Determine the (X, Y) coordinate at the center of the cell enclosing the given text.  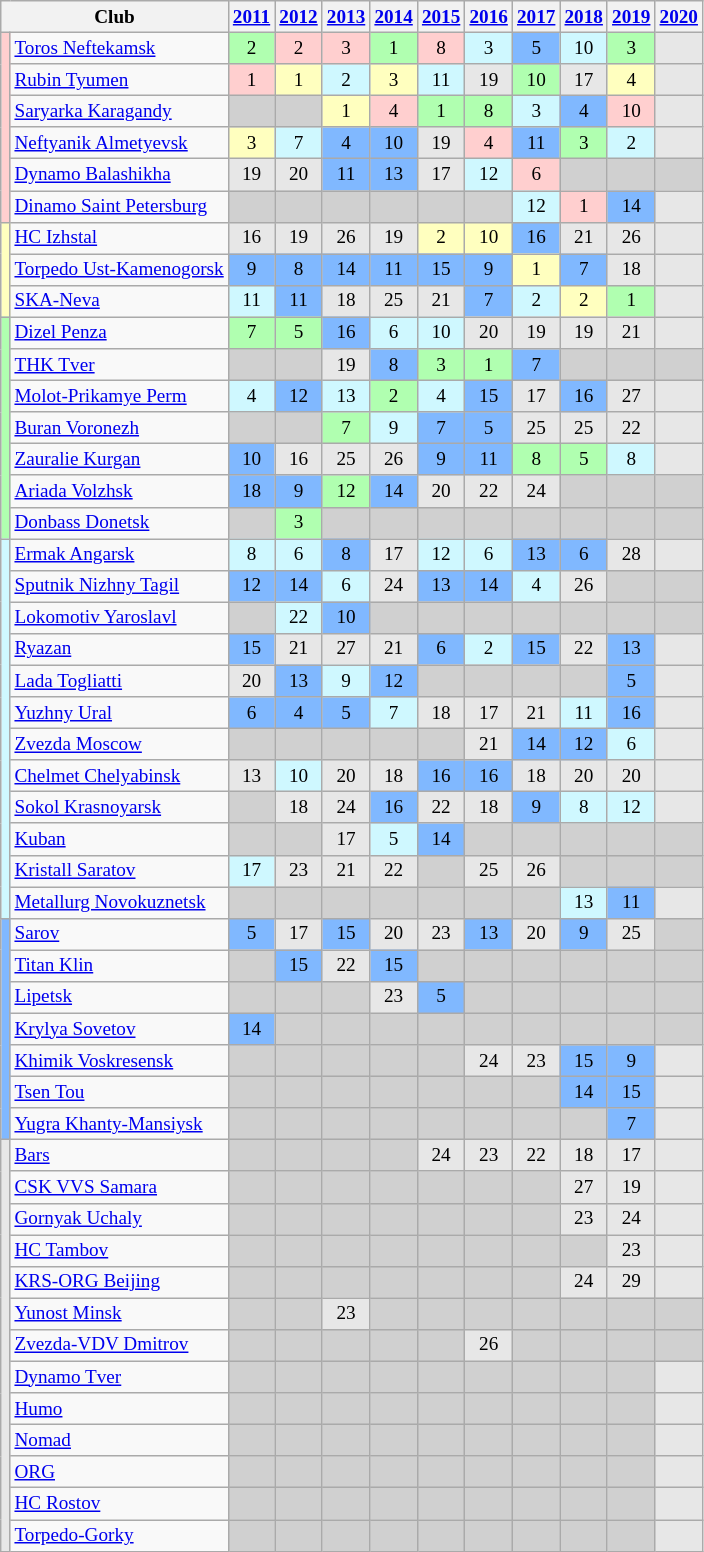
Lokomotiv Yaroslavl (119, 618)
Ryazan (119, 649)
SKA-Neva (119, 301)
Ariada Volzhsk (119, 491)
Zvezda-VDV Dmitrov (119, 1345)
2017 (536, 17)
Yunost Minsk (119, 1314)
Nomad (119, 1440)
2013 (346, 17)
Yuzhny Ural (119, 713)
Tsen Tou (119, 1092)
2016 (489, 17)
CSK VVS Samara (119, 1187)
Buran Voronezh (119, 428)
2014 (394, 17)
Kuban (119, 839)
Dizel Penza (119, 333)
Dinamo Saint Petersburg (119, 206)
2015 (441, 17)
Neftyanik Almetyevsk (119, 143)
Yugra Khanty-Mansiysk (119, 1124)
Donbass Donetsk (119, 523)
THK Tver (119, 365)
Bars (119, 1156)
Krylya Sovetov (119, 1029)
2019 (631, 17)
Torpedo Ust-Kamenogorsk (119, 270)
Khimik Voskresensk (119, 1061)
Toros Neftekamsk (119, 48)
Dynamo Balashikha (119, 175)
HC Izhstal (119, 238)
Metallurg Novokuznetsk (119, 902)
Sputnik Nizhny Tagil (119, 586)
Saryarka Karagandy (119, 111)
Humo (119, 1409)
Titan Klin (119, 966)
KRS-ORG Beijing (119, 1282)
2011 (251, 17)
Dynamo Tver (119, 1377)
Zauralie Kurgan (119, 460)
Torpedo-Gorky (119, 1535)
Ermak Angarsk (119, 554)
Gornyak Uchaly (119, 1219)
Chelmet Chelyabinsk (119, 776)
2020 (679, 17)
Lada Togliatti (119, 681)
Rubin Tyumen (119, 80)
ORG (119, 1472)
HC Tambov (119, 1251)
Molot-Prikamye Perm (119, 396)
29 (631, 1282)
Zvezda Moscow (119, 744)
2018 (584, 17)
Lipetsk (119, 997)
Club (115, 17)
Sarov (119, 934)
Kristall Saratov (119, 871)
HC Rostov (119, 1504)
Sokol Krasnoyarsk (119, 808)
2012 (299, 17)
28 (631, 554)
